Detect which cell encompasses the target text, then output its (x, y) center coordinate. 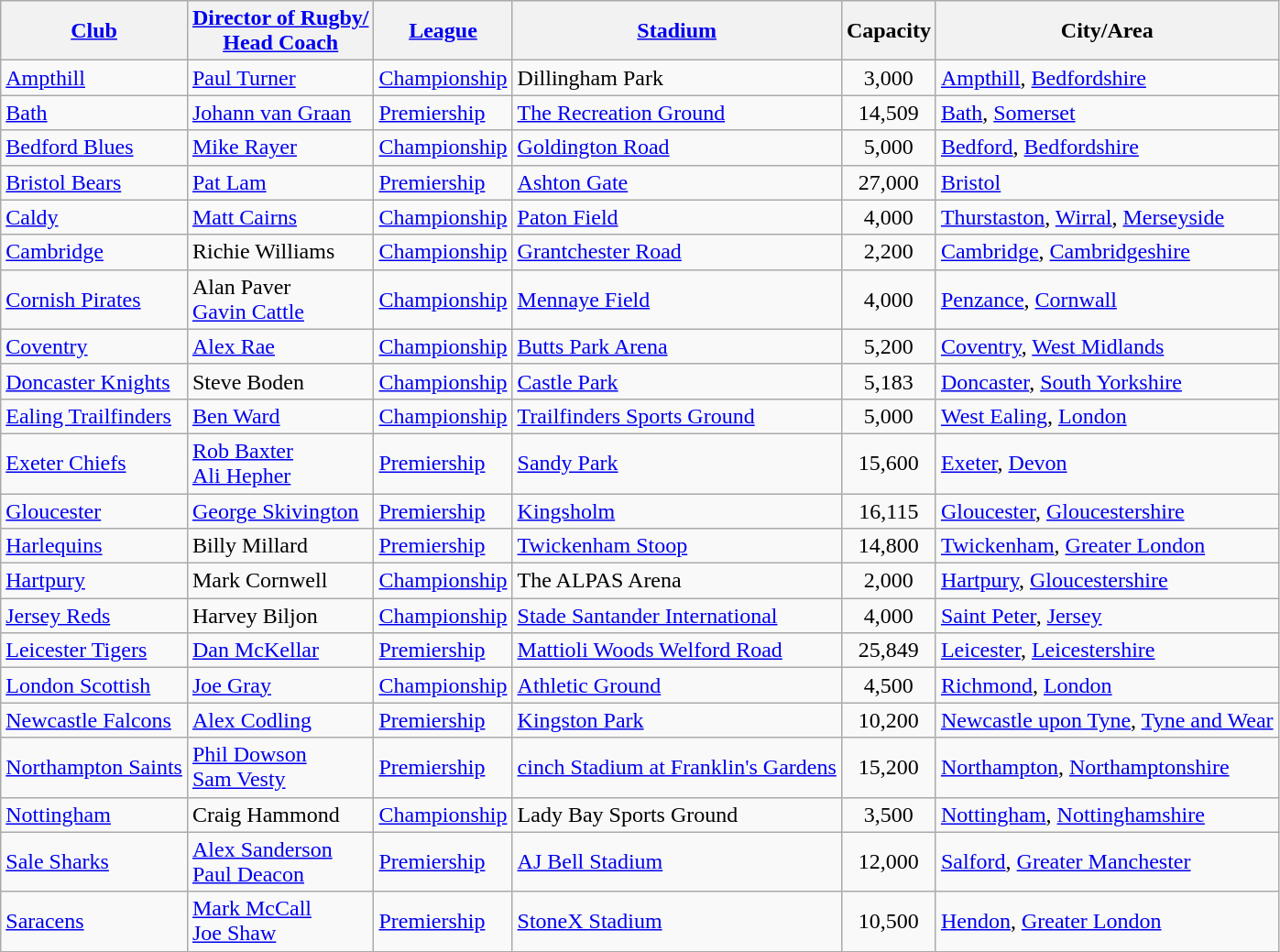
Newcastle upon Tyne, Tyne and Wear (1107, 720)
15,600 (889, 464)
Coventry (94, 346)
Hartpury, Gloucestershire (1107, 581)
2,200 (889, 252)
Leicester, Leicestershire (1107, 651)
Saracens (94, 922)
Salford, Greater Manchester (1107, 861)
City/Area (1107, 31)
Grantchester Road (676, 252)
Ampthill, Bedfordshire (1107, 78)
10,200 (889, 720)
Lady Bay Sports Ground (676, 815)
Johann van Graan (280, 113)
2,000 (889, 581)
Butts Park Arena (676, 346)
Caldy (94, 217)
Ampthill (94, 78)
Leicester Tigers (94, 651)
Richie Williams (280, 252)
Richmond, London (1107, 685)
Doncaster, South Yorkshire (1107, 381)
Bristol Bears (94, 182)
Paton Field (676, 217)
Cambridge (94, 252)
Kingston Park (676, 720)
Hartpury (94, 581)
Pat Lam (280, 182)
Paul Turner (280, 78)
Bedford, Bedfordshire (1107, 148)
Gloucester, Gloucestershire (1107, 510)
Mattioli Woods Welford Road (676, 651)
Penzance, Cornwall (1107, 299)
Phil Dowson Sam Vesty (280, 768)
Bath, Somerset (1107, 113)
The ALPAS Arena (676, 581)
Ben Ward (280, 416)
Cambridge, Cambridgeshire (1107, 252)
Billy Millard (280, 546)
Athletic Ground (676, 685)
5,200 (889, 346)
14,509 (889, 113)
Ashton Gate (676, 182)
AJ Bell Stadium (676, 861)
Matt Cairns (280, 217)
25,849 (889, 651)
The Recreation Ground (676, 113)
Doncaster Knights (94, 381)
Cornish Pirates (94, 299)
Dillingham Park (676, 78)
Stade Santander International (676, 616)
Hendon, Greater London (1107, 922)
Jersey Reds (94, 616)
5,183 (889, 381)
Mark Cornwell (280, 581)
Mennaye Field (676, 299)
London Scottish (94, 685)
Thurstaston, Wirral, Merseyside (1107, 217)
Twickenham Stoop (676, 546)
3,000 (889, 78)
Ealing Trailfinders (94, 416)
Bedford Blues (94, 148)
15,200 (889, 768)
Gloucester (94, 510)
Northampton Saints (94, 768)
Nottingham, Nottinghamshire (1107, 815)
Bath (94, 113)
Capacity (889, 31)
Stadium (676, 31)
StoneX Stadium (676, 922)
Club (94, 31)
Joe Gray (280, 685)
Newcastle Falcons (94, 720)
Dan McKellar (280, 651)
Sandy Park (676, 464)
Alex Rae (280, 346)
Bristol (1107, 182)
Director of Rugby/Head Coach (280, 31)
27,000 (889, 182)
Goldington Road (676, 148)
Northampton, Northamptonshire (1107, 768)
Mark McCall Joe Shaw (280, 922)
cinch Stadium at Franklin's Gardens (676, 768)
League (443, 31)
Rob Baxter Ali Hepher (280, 464)
3,500 (889, 815)
Trailfinders Sports Ground (676, 416)
Harvey Biljon (280, 616)
Harlequins (94, 546)
12,000 (889, 861)
Coventry, West Midlands (1107, 346)
14,800 (889, 546)
Exeter Chiefs (94, 464)
George Skivington (280, 510)
Nottingham (94, 815)
West Ealing, London (1107, 416)
Twickenham, Greater London (1107, 546)
Kingsholm (676, 510)
Sale Sharks (94, 861)
16,115 (889, 510)
Steve Boden (280, 381)
Craig Hammond (280, 815)
Saint Peter, Jersey (1107, 616)
Alex Sanderson Paul Deacon (280, 861)
Exeter, Devon (1107, 464)
Mike Rayer (280, 148)
10,500 (889, 922)
Alan Paver Gavin Cattle (280, 299)
4,500 (889, 685)
Alex Codling (280, 720)
Castle Park (676, 381)
